Identify which cell holds the provided text, then report its [X, Y] central coordinate. 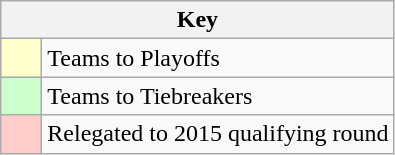
Key [198, 20]
Relegated to 2015 qualifying round [218, 134]
Teams to Tiebreakers [218, 96]
Teams to Playoffs [218, 58]
